Capture the cell that displays the provided text and extract its (x, y) central coordinate. 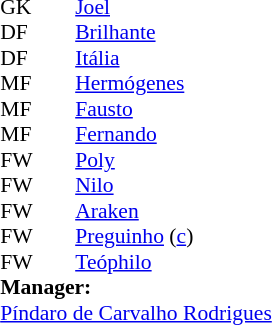
Araken (174, 211)
Teóphilo (174, 262)
Itália (174, 58)
Hermógenes (174, 83)
Poly (174, 160)
Nilo (174, 185)
Fernando (174, 135)
Preguinho (c) (174, 237)
Manager: (136, 287)
Brilhante (174, 33)
Fausto (174, 109)
